Provide the (x, y) coordinate of the cell's center where the given text is located.  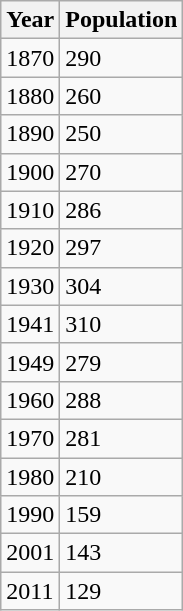
290 (122, 58)
1949 (30, 362)
143 (122, 553)
2001 (30, 553)
270 (122, 172)
1930 (30, 286)
1920 (30, 248)
159 (122, 515)
210 (122, 477)
286 (122, 210)
304 (122, 286)
129 (122, 591)
250 (122, 134)
Year (30, 20)
1890 (30, 134)
1990 (30, 515)
1910 (30, 210)
2011 (30, 591)
1870 (30, 58)
1960 (30, 400)
1941 (30, 324)
Population (122, 20)
260 (122, 96)
1880 (30, 96)
288 (122, 400)
1900 (30, 172)
1980 (30, 477)
310 (122, 324)
297 (122, 248)
1970 (30, 438)
279 (122, 362)
281 (122, 438)
